Return [X, Y] of the center of cell containing provided text 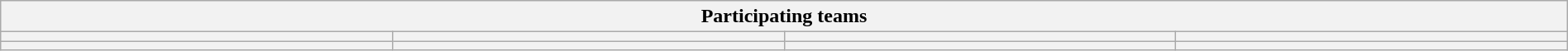
Participating teams [784, 16]
